Pinpoint the cell where the given text exists, returning its (x, y) midpoint coordinate. 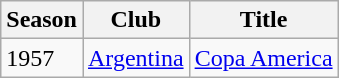
Argentina (136, 58)
Copa America (264, 58)
Title (264, 20)
1957 (42, 58)
Club (136, 20)
Season (42, 20)
